Search for the cell housing the specified text and yield its (x, y) center coordinate. 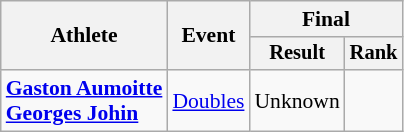
Unknown (296, 100)
Athlete (84, 36)
Gaston AumoitteGeorges Johin (84, 100)
Event (208, 36)
Final (326, 19)
Rank (374, 54)
Doubles (208, 100)
Result (296, 54)
